Pinpoint the cell where the given text exists, returning its (x, y) midpoint coordinate. 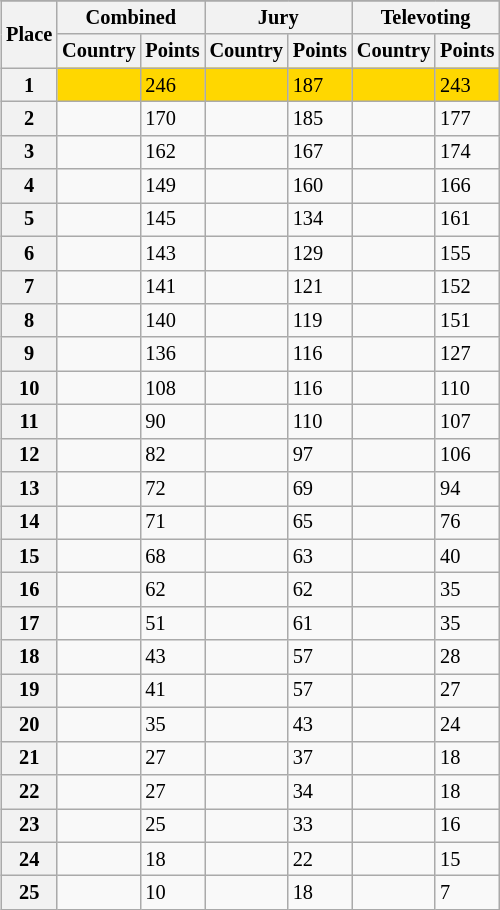
166 (467, 186)
63 (320, 556)
174 (467, 152)
21 (29, 758)
14 (29, 523)
11 (29, 422)
160 (320, 186)
90 (172, 422)
140 (172, 321)
82 (172, 455)
72 (172, 489)
12 (29, 455)
6 (29, 253)
5 (29, 220)
51 (172, 624)
28 (467, 657)
76 (467, 523)
108 (172, 388)
177 (467, 119)
185 (320, 119)
2 (29, 119)
143 (172, 253)
141 (172, 287)
149 (172, 186)
152 (467, 287)
41 (172, 691)
94 (467, 489)
134 (320, 220)
8 (29, 321)
161 (467, 220)
17 (29, 624)
1 (29, 85)
Televoting (426, 18)
97 (320, 455)
170 (172, 119)
162 (172, 152)
68 (172, 556)
119 (320, 321)
187 (320, 85)
9 (29, 354)
246 (172, 85)
107 (467, 422)
129 (320, 253)
37 (320, 758)
106 (467, 455)
61 (320, 624)
20 (29, 725)
34 (320, 792)
127 (467, 354)
33 (320, 825)
65 (320, 523)
167 (320, 152)
3 (29, 152)
151 (467, 321)
19 (29, 691)
121 (320, 287)
Place (29, 34)
Jury (278, 18)
145 (172, 220)
155 (467, 253)
40 (467, 556)
13 (29, 489)
136 (172, 354)
71 (172, 523)
Combined (130, 18)
23 (29, 825)
4 (29, 186)
69 (320, 489)
243 (467, 85)
